Return the (X, Y) coordinate for the center point of the cell that contains the specified text.  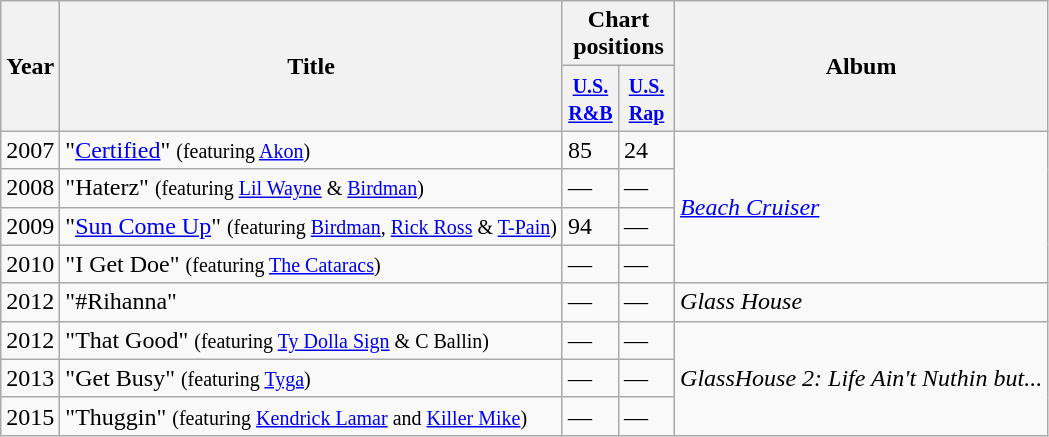
U.S. Rap (646, 98)
"Certified" (featuring Akon) (312, 150)
94 (590, 226)
Title (312, 66)
Chart positions (618, 34)
2007 (30, 150)
2008 (30, 188)
2010 (30, 264)
24 (646, 150)
2013 (30, 378)
"Thuggin" (featuring Kendrick Lamar and Killer Mike) (312, 416)
2015 (30, 416)
Glass House (862, 302)
Beach Cruiser (862, 207)
"Haterz" (featuring Lil Wayne & Birdman) (312, 188)
2009 (30, 226)
"That Good" (featuring Ty Dolla Sign & C Ballin) (312, 340)
GlassHouse 2: Life Ain't Nuthin but... (862, 378)
"Sun Come Up" (featuring Birdman, Rick Ross & T-Pain) (312, 226)
"I Get Doe" (featuring The Cataracs) (312, 264)
Album (862, 66)
Year (30, 66)
85 (590, 150)
"Get Busy" (featuring Tyga) (312, 378)
U.S. R&B (590, 98)
"#Rihanna" (312, 302)
